Pinpoint the cell where the given text exists, returning its (x, y) midpoint coordinate. 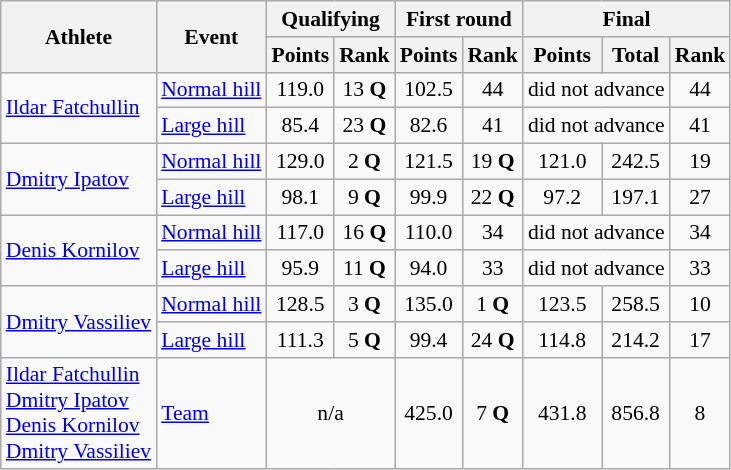
128.5 (300, 304)
11 Q (364, 269)
8 (700, 413)
5 Q (364, 340)
121.5 (429, 162)
Event (211, 36)
94.0 (429, 269)
Ildar FatchullinDmitry IpatovDenis KornilovDmitry Vassiliev (78, 413)
Athlete (78, 36)
27 (700, 197)
9 Q (364, 197)
121.0 (562, 162)
7 Q (492, 413)
3 Q (364, 304)
13 Q (364, 90)
1 Q (492, 304)
425.0 (429, 413)
258.5 (636, 304)
Denis Kornilov (78, 250)
110.0 (429, 233)
19 Q (492, 162)
Ildar Fatchullin (78, 108)
197.1 (636, 197)
119.0 (300, 90)
99.4 (429, 340)
242.5 (636, 162)
117.0 (300, 233)
2 Q (364, 162)
856.8 (636, 413)
Dmitry Vassiliev (78, 322)
10 (700, 304)
24 Q (492, 340)
114.8 (562, 340)
98.1 (300, 197)
97.2 (562, 197)
85.4 (300, 126)
Dmitry Ipatov (78, 180)
19 (700, 162)
95.9 (300, 269)
123.5 (562, 304)
Qualifying (330, 19)
First round (459, 19)
Total (636, 55)
214.2 (636, 340)
99.9 (429, 197)
16 Q (364, 233)
129.0 (300, 162)
111.3 (300, 340)
23 Q (364, 126)
135.0 (429, 304)
Final (626, 19)
Team (211, 413)
431.8 (562, 413)
102.5 (429, 90)
22 Q (492, 197)
n/a (330, 413)
17 (700, 340)
82.6 (429, 126)
